Search for the cell housing the specified text and yield its [X, Y] center coordinate. 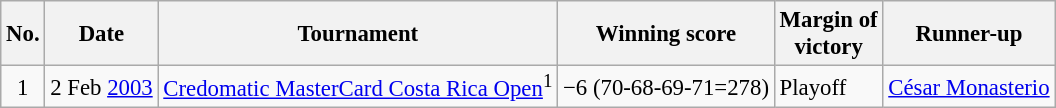
Credomatic MasterCard Costa Rica Open1 [358, 87]
Runner-up [969, 34]
2 Feb 2003 [102, 87]
1 [23, 87]
Playoff [828, 87]
Winning score [666, 34]
No. [23, 34]
Margin ofvictory [828, 34]
Date [102, 34]
César Monasterio [969, 87]
Tournament [358, 34]
−6 (70-68-69-71=278) [666, 87]
